Provide the [X, Y] coordinate of the cell's center where the given text is located.  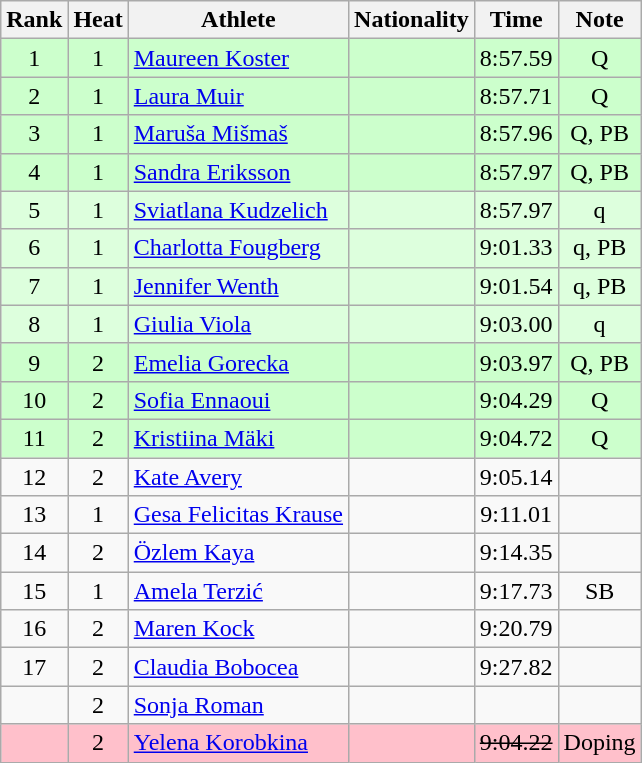
Sviatlana Kudzelich [238, 210]
8:57.96 [516, 134]
9:11.01 [516, 515]
Jennifer Wenth [238, 286]
Sonja Roman [238, 705]
9:03.97 [516, 362]
Gesa Felicitas Krause [238, 515]
9:01.33 [516, 248]
Maruša Mišmaš [238, 134]
10 [34, 400]
5 [34, 210]
Kate Avery [238, 477]
9:03.00 [516, 324]
Claudia Bobocea [238, 667]
Charlotta Fougberg [238, 248]
12 [34, 477]
14 [34, 553]
8:57.71 [516, 96]
Laura Muir [238, 96]
Sandra Eriksson [238, 172]
Time [516, 20]
6 [34, 248]
Yelena Korobkina [238, 743]
3 [34, 134]
Doping [600, 743]
9:14.35 [516, 553]
7 [34, 286]
Nationality [412, 20]
Rank [34, 20]
Note [600, 20]
17 [34, 667]
Maren Kock [238, 629]
8 [34, 324]
9:17.73 [516, 591]
Sofia Ennaoui [238, 400]
13 [34, 515]
9 [34, 362]
9:05.14 [516, 477]
Maureen Koster [238, 58]
16 [34, 629]
4 [34, 172]
Amela Terzić [238, 591]
8:57.59 [516, 58]
9:04.22 [516, 743]
Emelia Gorecka [238, 362]
Özlem Kaya [238, 553]
9:27.82 [516, 667]
Giulia Viola [238, 324]
9:04.29 [516, 400]
15 [34, 591]
Kristiina Mäki [238, 438]
Athlete [238, 20]
9:20.79 [516, 629]
SB [600, 591]
9:04.72 [516, 438]
9:01.54 [516, 286]
Heat [98, 20]
11 [34, 438]
